Return (X, Y) of the center of cell containing provided text 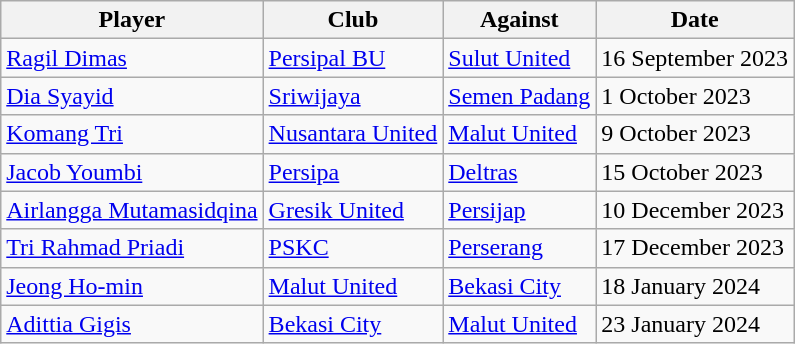
16 September 2023 (695, 58)
Persipa (353, 172)
Jacob Youmbi (132, 172)
Ragil Dimas (132, 58)
Gresik United (353, 210)
Date (695, 20)
10 December 2023 (695, 210)
9 October 2023 (695, 134)
PSKC (353, 248)
17 December 2023 (695, 248)
Player (132, 20)
1 October 2023 (695, 96)
18 January 2024 (695, 286)
Nusantara United (353, 134)
Sulut United (520, 58)
15 October 2023 (695, 172)
Airlangga Mutamasidqina (132, 210)
Tri Rahmad Priadi (132, 248)
Deltras (520, 172)
Against (520, 20)
Persipal BU (353, 58)
Adittia Gigis (132, 324)
Komang Tri (132, 134)
Perserang (520, 248)
Jeong Ho-min (132, 286)
Sriwijaya (353, 96)
Semen Padang (520, 96)
23 January 2024 (695, 324)
Persijap (520, 210)
Club (353, 20)
Dia Syayid (132, 96)
